Search for the cell housing the specified text and yield its [x, y] center coordinate. 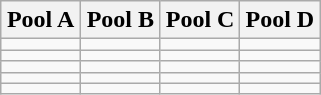
Pool B [120, 20]
Pool C [200, 20]
Pool D [280, 20]
Pool A [41, 20]
